Provide the [x, y] coordinate of the cell's center where the given text is located.  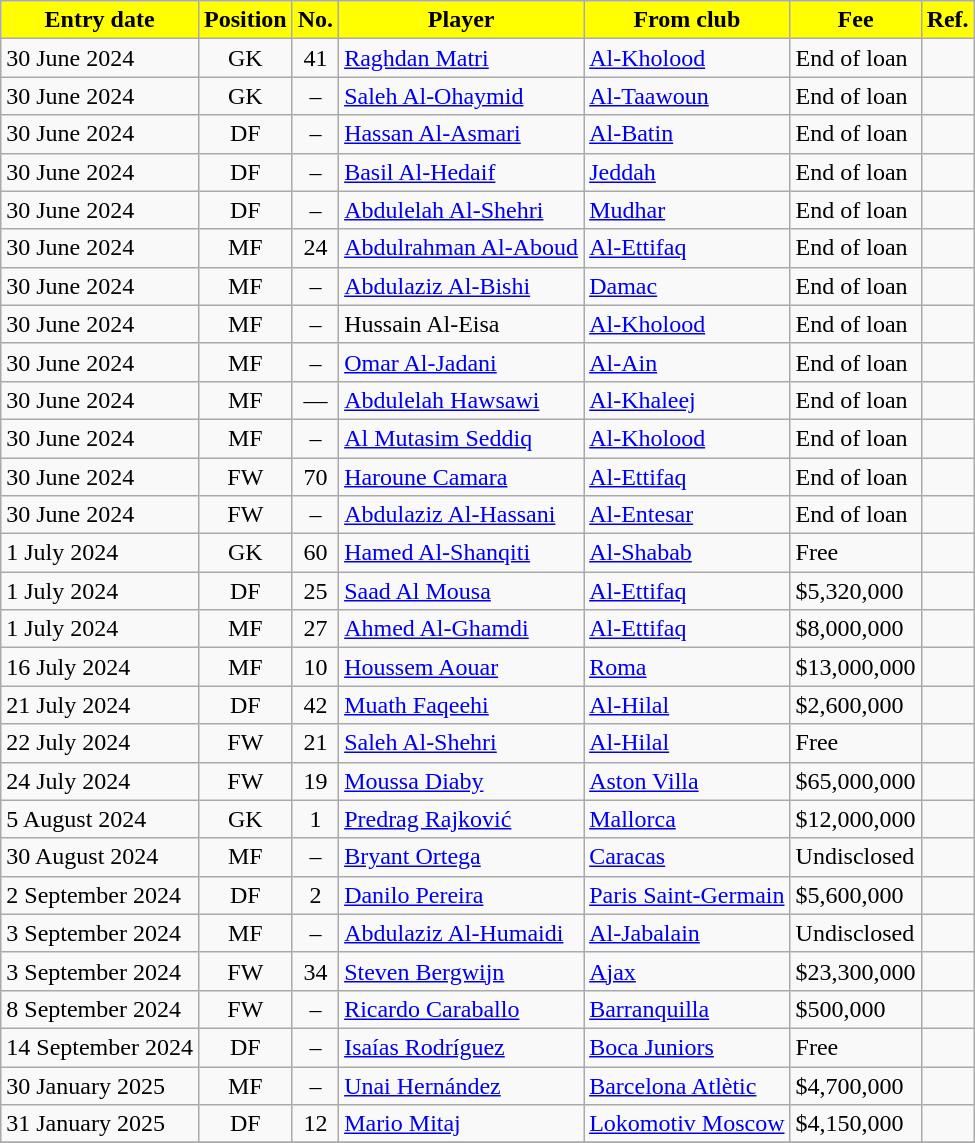
Al-Shabab [687, 553]
22 July 2024 [100, 743]
Abdulelah Hawsawi [462, 400]
Barcelona Atlètic [687, 1085]
Ricardo Caraballo [462, 1009]
Al-Ain [687, 362]
1 [315, 819]
21 July 2024 [100, 705]
Mudhar [687, 210]
Omar Al-Jadani [462, 362]
Fee [856, 20]
Al-Jabalain [687, 933]
24 [315, 248]
8 September 2024 [100, 1009]
Muath Faqeehi [462, 705]
34 [315, 971]
Al-Batin [687, 134]
Abdulelah Al-Shehri [462, 210]
Entry date [100, 20]
42 [315, 705]
Moussa Diaby [462, 781]
$4,150,000 [856, 1124]
12 [315, 1124]
Raghdan Matri [462, 58]
21 [315, 743]
Abdulrahman Al-Aboud [462, 248]
Haroune Camara [462, 477]
Ref. [948, 20]
$2,600,000 [856, 705]
Roma [687, 667]
Jeddah [687, 172]
Al-Taawoun [687, 96]
Abdulaziz Al-Hassani [462, 515]
41 [315, 58]
16 July 2024 [100, 667]
Al Mutasim Seddiq [462, 438]
60 [315, 553]
Steven Bergwijn [462, 971]
$12,000,000 [856, 819]
Abdulaziz Al-Humaidi [462, 933]
— [315, 400]
Predrag Rajković [462, 819]
$13,000,000 [856, 667]
Hamed Al-Shanqiti [462, 553]
31 January 2025 [100, 1124]
Mario Mitaj [462, 1124]
25 [315, 591]
Saleh Al-Ohaymid [462, 96]
$65,000,000 [856, 781]
Aston Villa [687, 781]
10 [315, 667]
Unai Hernández [462, 1085]
Lokomotiv Moscow [687, 1124]
$23,300,000 [856, 971]
Houssem Aouar [462, 667]
Al-Entesar [687, 515]
From club [687, 20]
Boca Juniors [687, 1047]
Paris Saint-Germain [687, 895]
Ahmed Al-Ghamdi [462, 629]
Position [245, 20]
14 September 2024 [100, 1047]
Isaías Rodríguez [462, 1047]
Damac [687, 286]
No. [315, 20]
Abdulaziz Al-Bishi [462, 286]
2 [315, 895]
30 August 2024 [100, 857]
19 [315, 781]
$4,700,000 [856, 1085]
2 September 2024 [100, 895]
Caracas [687, 857]
$5,600,000 [856, 895]
$500,000 [856, 1009]
27 [315, 629]
Bryant Ortega [462, 857]
Player [462, 20]
5 August 2024 [100, 819]
$5,320,000 [856, 591]
70 [315, 477]
Saleh Al-Shehri [462, 743]
$8,000,000 [856, 629]
Hussain Al-Eisa [462, 324]
Mallorca [687, 819]
Basil Al-Hedaif [462, 172]
Hassan Al-Asmari [462, 134]
Barranquilla [687, 1009]
Ajax [687, 971]
Danilo Pereira [462, 895]
Al-Khaleej [687, 400]
Saad Al Mousa [462, 591]
24 July 2024 [100, 781]
30 January 2025 [100, 1085]
